Capture the cell that displays the provided text and extract its [X, Y] central coordinate. 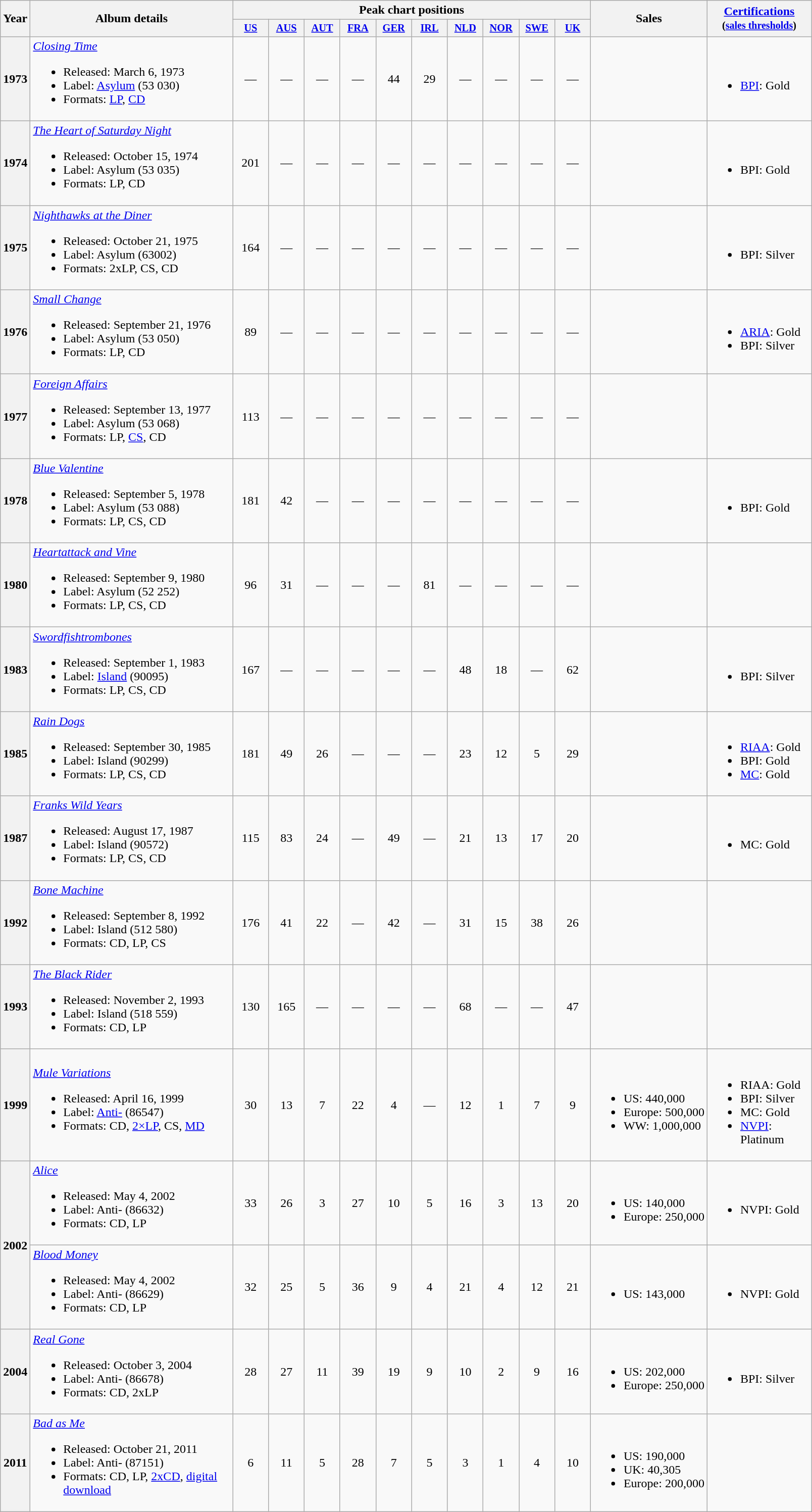
167 [250, 670]
Small ChangeReleased: September 21, 1976Label: Asylum (53 050)Formats: LP, CD [131, 332]
AliceReleased: May 4, 2002Label: Anti- (86632)Formats: CD, LP [131, 1203]
US: 140,000Europe: 250,000 [648, 1203]
UK [573, 28]
US: 202,000Europe: 250,000 [648, 1372]
1985 [15, 753]
115 [250, 838]
2004 [15, 1372]
US: 440,000Europe: 500,000WW: 1,000,000 [648, 1105]
Certifications(sales thresholds) [759, 19]
ARIA: GoldBPI: Silver [759, 332]
1980 [15, 585]
25 [287, 1287]
113 [250, 416]
MC: Gold [759, 838]
17 [537, 838]
1977 [15, 416]
39 [358, 1372]
Franks Wild YearsReleased: August 17, 1987Label: Island (90572)Formats: LP, CS, CD [131, 838]
1992 [15, 922]
2 [501, 1372]
2011 [15, 1463]
Foreign AffairsReleased: September 13, 1977Label: Asylum (53 068)Formats: LP, CS, CD [131, 416]
81 [429, 585]
SWE [537, 28]
Rain DogsReleased: September 30, 1985Label: Island (90299)Formats: LP, CS, CD [131, 753]
176 [250, 922]
164 [250, 247]
38 [537, 922]
1987 [15, 838]
48 [466, 670]
Blood MoneyReleased: May 4, 2002Label: Anti- (86629)Formats: CD, LP [131, 1287]
165 [287, 1007]
US: 143,000 [648, 1287]
41 [287, 922]
GER [394, 28]
Real GoneReleased: October 3, 2004Label: Anti- (86678)Formats: CD, 2xLP [131, 1372]
Closing TimeReleased: March 6, 1973Label: Asylum (53 030)Formats: LP, CD [131, 79]
32 [250, 1287]
19 [394, 1372]
US: 190,000UK: 40,305Europe: 200,000 [648, 1463]
1978 [15, 501]
83 [287, 838]
Blue ValentineReleased: September 5, 1978Label: Asylum (53 088)Formats: LP, CS, CD [131, 501]
33 [250, 1203]
18 [501, 670]
1976 [15, 332]
1983 [15, 670]
Sales [648, 19]
SwordfishtrombonesReleased: September 1, 1983Label: Island (90095)Formats: LP, CS, CD [131, 670]
30 [250, 1105]
Mule VariationsReleased: April 16, 1999Label: Anti- (86547)Formats: CD, 2×LP, CS, MD [131, 1105]
1993 [15, 1007]
15 [501, 922]
Nighthawks at the DinerReleased: October 21, 1975Label: Asylum (63002)Formats: 2xLP, CS, CD [131, 247]
89 [250, 332]
6 [250, 1463]
24 [322, 838]
Album details [131, 19]
Bad as MeReleased: October 21, 2011Label: Anti- (87151)Formats: CD, LP, 2xCD, digital download [131, 1463]
96 [250, 585]
US [250, 28]
Year [15, 19]
1975 [15, 247]
Heartattack and VineReleased: September 9, 1980Label: Asylum (52 252)Formats: LP, CS, CD [131, 585]
RIAA: GoldBPI: GoldMC: Gold [759, 753]
The Black RiderReleased: November 2, 1993Label: Island (518 559)Formats: CD, LP [131, 1007]
AUT [322, 28]
2002 [15, 1245]
AUS [287, 28]
IRL [429, 28]
62 [573, 670]
The Heart of Saturday NightReleased: October 15, 1974Label: Asylum (53 035)Formats: LP, CD [131, 164]
NLD [466, 28]
Peak chart positions [412, 10]
47 [573, 1007]
NOR [501, 28]
1999 [15, 1105]
130 [250, 1007]
Bone MachineReleased: September 8, 1992Label: Island (512 580)Formats: CD, LP, CS [131, 922]
44 [394, 79]
36 [358, 1287]
1973 [15, 79]
FRA [358, 28]
201 [250, 164]
RIAA: GoldBPI: SilverMC: GoldNVPI: Platinum [759, 1105]
68 [466, 1007]
1974 [15, 164]
23 [466, 753]
